Locate the cell with the specified text and output its [X, Y] center coordinate. 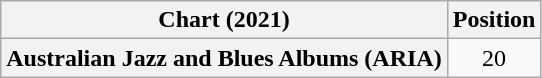
Position [494, 20]
Australian Jazz and Blues Albums (ARIA) [224, 58]
20 [494, 58]
Chart (2021) [224, 20]
